Output the [X, Y] coordinate of the center of the cell containing the given text.  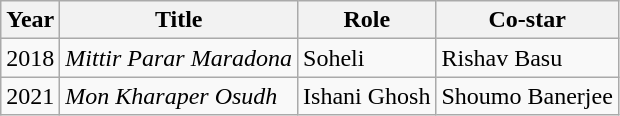
Soheli [367, 58]
Ishani Ghosh [367, 96]
Mon Kharaper Osudh [179, 96]
Year [30, 20]
2021 [30, 96]
Rishav Basu [527, 58]
Mittir Parar Maradona [179, 58]
Role [367, 20]
Title [179, 20]
Shoumo Banerjee [527, 96]
Co-star [527, 20]
2018 [30, 58]
